From the cell containing the given text, extract its center point as (x, y) coordinate. 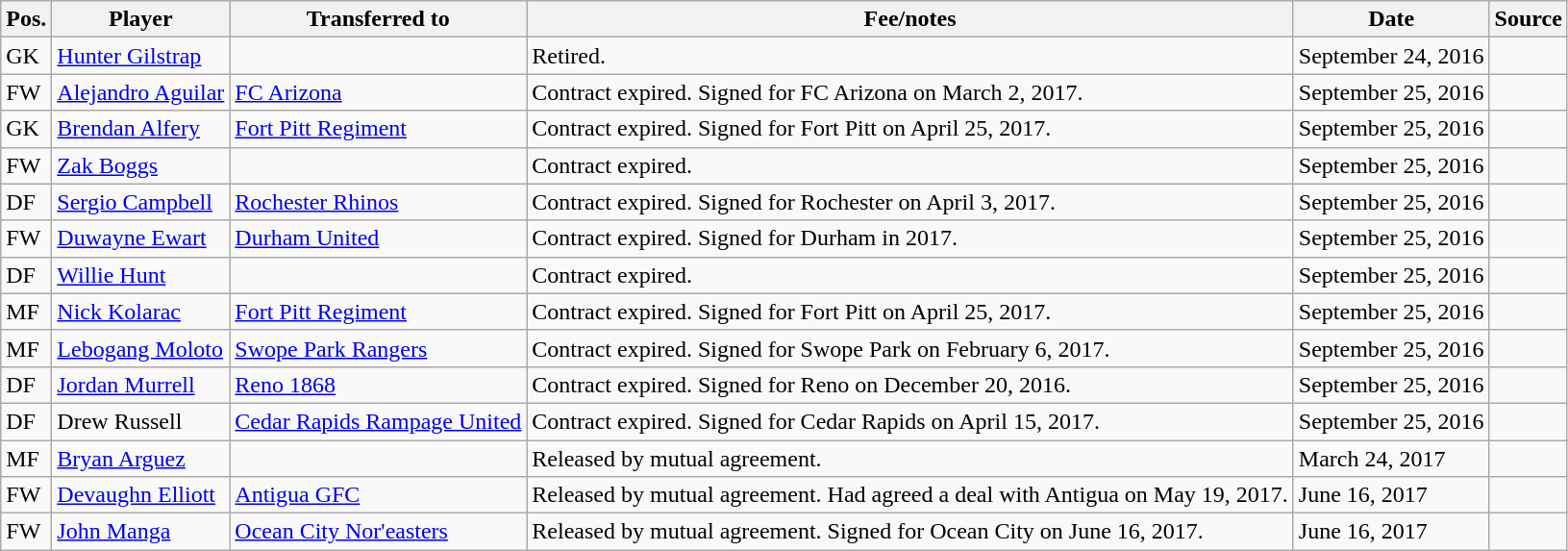
Nick Kolarac (140, 312)
Jordan Murrell (140, 385)
Willie Hunt (140, 275)
Cedar Rapids Rampage United (379, 421)
Contract expired. Signed for Cedar Rapids on April 15, 2017. (910, 421)
Duwayne Ewart (140, 238)
Reno 1868 (379, 385)
John Manga (140, 532)
Hunter Gilstrap (140, 56)
FC Arizona (379, 92)
Rochester Rhinos (379, 202)
Retired. (910, 56)
Contract expired. Signed for Rochester on April 3, 2017. (910, 202)
Swope Park Rangers (379, 348)
Pos. (27, 19)
Sergio Campbell (140, 202)
Antigua GFC (379, 495)
Released by mutual agreement. (910, 459)
March 24, 2017 (1391, 459)
Contract expired. Signed for FC Arizona on March 2, 2017. (910, 92)
Bryan Arguez (140, 459)
Date (1391, 19)
Zak Boggs (140, 165)
Devaughn Elliott (140, 495)
Alejandro Aguilar (140, 92)
Brendan Alfery (140, 129)
Ocean City Nor'easters (379, 532)
Drew Russell (140, 421)
Released by mutual agreement. Had agreed a deal with Antigua on May 19, 2017. (910, 495)
Contract expired. Signed for Swope Park on February 6, 2017. (910, 348)
Contract expired. Signed for Durham in 2017. (910, 238)
Player (140, 19)
Contract expired. Signed for Reno on December 20, 2016. (910, 385)
Transferred to (379, 19)
September 24, 2016 (1391, 56)
Released by mutual agreement. Signed for Ocean City on June 16, 2017. (910, 532)
Source (1529, 19)
Fee/notes (910, 19)
Lebogang Moloto (140, 348)
Durham United (379, 238)
